Extract the (x, y) coordinate from the center of the cell holding the provided text.  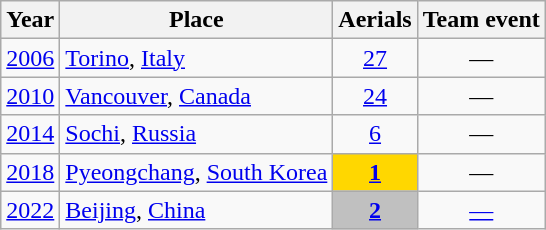
Place (196, 20)
Sochi, Russia (196, 134)
Pyeongchang, South Korea (196, 172)
Vancouver, Canada (196, 96)
2010 (30, 96)
Aerials (375, 20)
24 (375, 96)
2 (375, 210)
6 (375, 134)
Team event (481, 20)
2014 (30, 134)
Beijing, China (196, 210)
27 (375, 58)
2022 (30, 210)
2018 (30, 172)
2006 (30, 58)
Year (30, 20)
1 (375, 172)
Torino, Italy (196, 58)
